Capture the cell that displays the provided text and extract its (x, y) central coordinate. 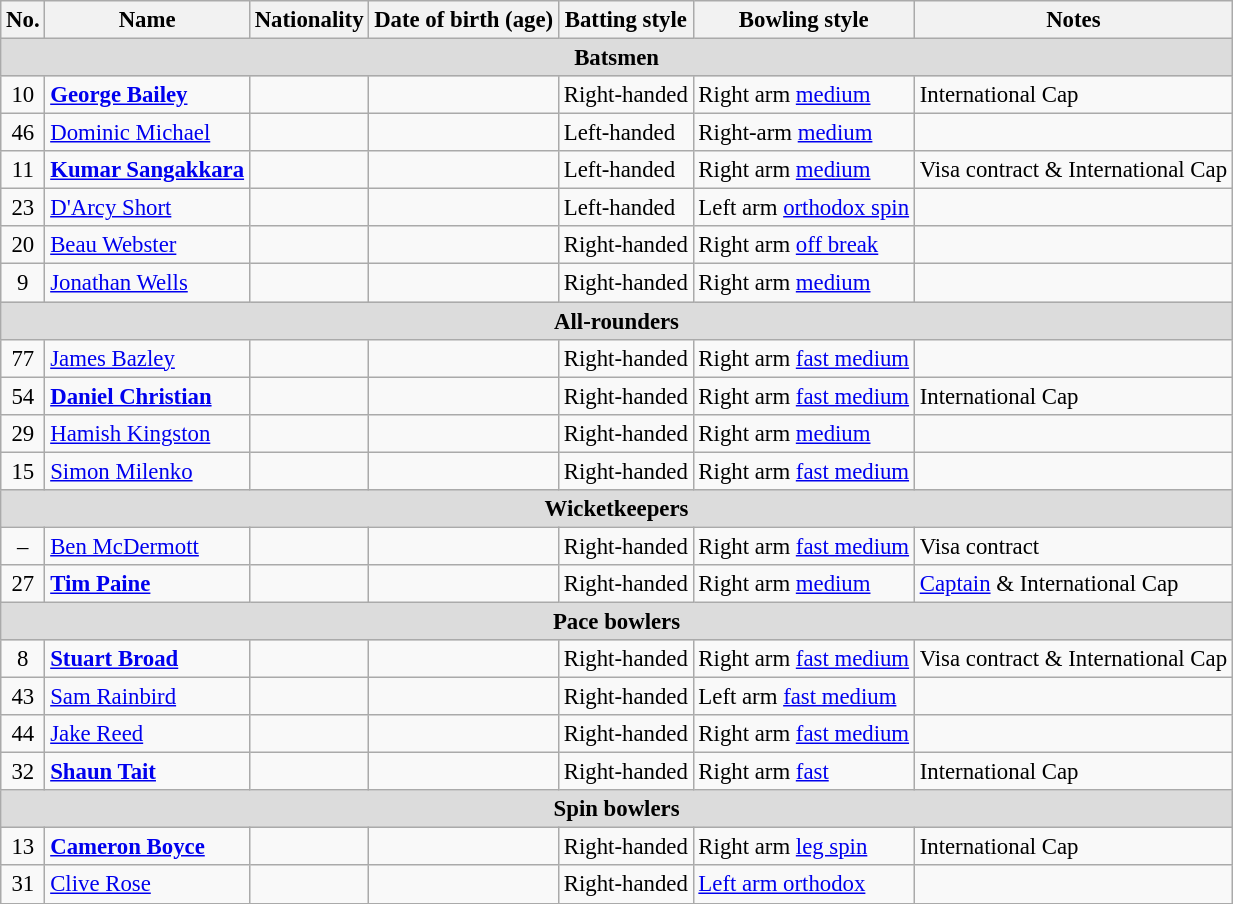
Batsmen (617, 58)
Right arm off break (804, 245)
31 (23, 885)
Notes (1073, 20)
Date of birth (age) (464, 20)
32 (23, 772)
13 (23, 847)
James Bazley (147, 358)
Right arm fast (804, 772)
46 (23, 133)
Ben McDermott (147, 546)
– (23, 546)
Jonathan Wells (147, 283)
Simon Milenko (147, 471)
No. (23, 20)
54 (23, 396)
Right arm leg spin (804, 847)
All-rounders (617, 321)
Pace bowlers (617, 621)
77 (23, 358)
Sam Rainbird (147, 697)
Stuart Broad (147, 659)
Shaun Tait (147, 772)
29 (23, 433)
Beau Webster (147, 245)
Clive Rose (147, 885)
Jake Reed (147, 734)
8 (23, 659)
Tim Paine (147, 584)
11 (23, 170)
44 (23, 734)
Left arm orthodox spin (804, 208)
Captain & International Cap (1073, 584)
Cameron Boyce (147, 847)
23 (23, 208)
Spin bowlers (617, 809)
Daniel Christian (147, 396)
10 (23, 95)
Right-arm medium (804, 133)
Wicketkeepers (617, 509)
15 (23, 471)
Kumar Sangakkara (147, 170)
Left arm orthodox (804, 885)
George Bailey (147, 95)
Left arm fast medium (804, 697)
Name (147, 20)
Dominic Michael (147, 133)
Bowling style (804, 20)
20 (23, 245)
9 (23, 283)
Hamish Kingston (147, 433)
Nationality (308, 20)
27 (23, 584)
Batting style (626, 20)
D'Arcy Short (147, 208)
43 (23, 697)
Visa contract (1073, 546)
